For the text-containing cell, return its midpoint in [x, y] coordinate format. 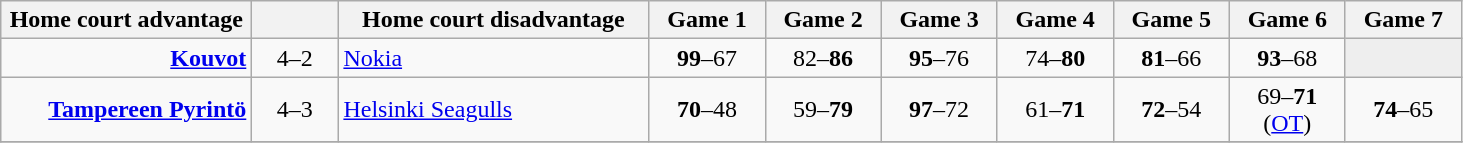
Tampereen Pyrintö [126, 110]
74–65 [1403, 110]
Game 1 [707, 20]
93–68 [1287, 58]
69–71 (OT) [1287, 110]
Game 3 [939, 20]
Home court disadvantage [494, 20]
74–80 [1055, 58]
Helsinki Seagulls [494, 110]
70–48 [707, 110]
Game 2 [823, 20]
95–76 [939, 58]
Home court advantage [126, 20]
Game 4 [1055, 20]
4–3 [295, 110]
99–67 [707, 58]
Game 6 [1287, 20]
97–72 [939, 110]
Game 7 [1403, 20]
Nokia [494, 58]
59–79 [823, 110]
Game 5 [1171, 20]
4–2 [295, 58]
61–71 [1055, 110]
82–86 [823, 58]
Kouvot [126, 58]
81–66 [1171, 58]
72–54 [1171, 110]
